Return the (x, y) coordinate for the center point of the cell that contains the specified text.  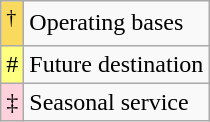
† (12, 24)
Operating bases (116, 24)
Future destination (116, 64)
Seasonal service (116, 102)
# (12, 64)
‡ (12, 102)
